Extract the (x, y) coordinate from the center of the cell holding the provided text.  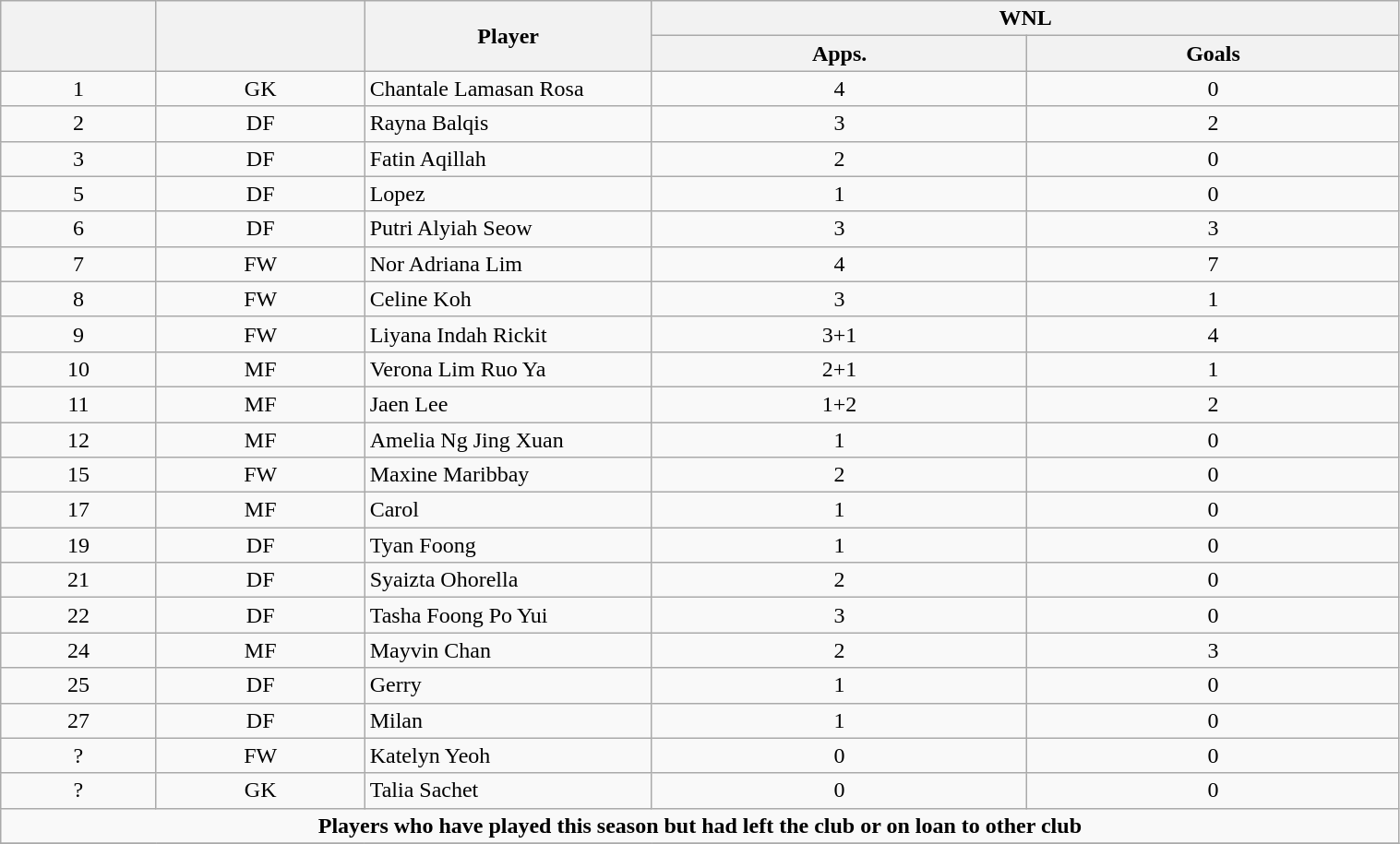
Talia Sachet (508, 791)
Goals (1213, 53)
Players who have played this season but had left the club or on loan to other club (700, 826)
Milan (508, 720)
21 (78, 580)
11 (78, 404)
19 (78, 545)
Syaizta Ohorella (508, 580)
Tasha Foong Po Yui (508, 615)
Player (508, 36)
WNL (1025, 18)
25 (78, 685)
15 (78, 475)
Apps. (840, 53)
Tyan Foong (508, 545)
6 (78, 229)
Lopez (508, 194)
1+2 (840, 404)
10 (78, 369)
Nor Adriana Lim (508, 264)
Chantale Lamasan Rosa (508, 89)
Maxine Maribbay (508, 475)
Celine Koh (508, 299)
Katelyn Yeoh (508, 755)
8 (78, 299)
5 (78, 194)
Gerry (508, 685)
12 (78, 440)
Mayvin Chan (508, 650)
Verona Lim Ruo Ya (508, 369)
3+1 (840, 334)
9 (78, 334)
Fatin Aqillah (508, 159)
22 (78, 615)
Liyana Indah Rickit (508, 334)
Carol (508, 510)
24 (78, 650)
Jaen Lee (508, 404)
Amelia Ng Jing Xuan (508, 440)
2+1 (840, 369)
Putri Alyiah Seow (508, 229)
Rayna Balqis (508, 124)
27 (78, 720)
17 (78, 510)
